Return the (x, y) coordinate for the center point of the cell that contains the specified text.  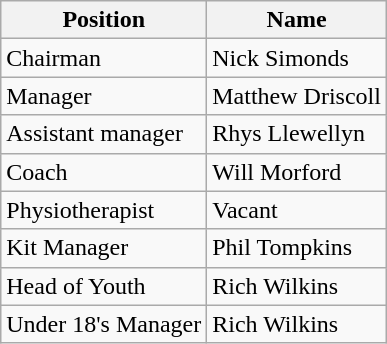
Name (297, 20)
Nick Simonds (297, 58)
Manager (104, 96)
Assistant manager (104, 134)
Physiotherapist (104, 210)
Position (104, 20)
Coach (104, 172)
Under 18's Manager (104, 324)
Vacant (297, 210)
Head of Youth (104, 286)
Chairman (104, 58)
Kit Manager (104, 248)
Rhys Llewellyn (297, 134)
Matthew Driscoll (297, 96)
Phil Tompkins (297, 248)
Will Morford (297, 172)
